Find where the given text appears and provide that cell's center as (X, Y) coordinate. 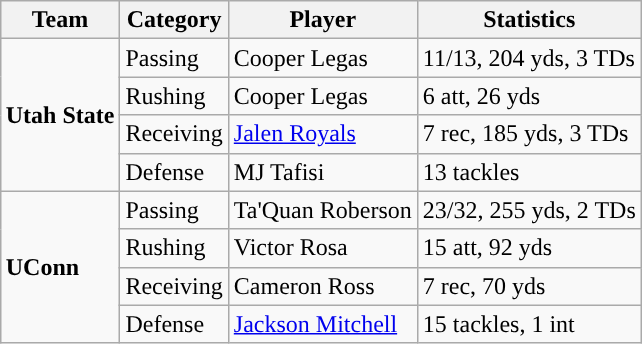
Category (174, 20)
13 tackles (529, 172)
MJ Tafisi (322, 172)
Jalen Royals (322, 134)
Utah State (60, 115)
Victor Rosa (322, 248)
11/13, 204 yds, 3 TDs (529, 58)
7 rec, 70 yds (529, 286)
7 rec, 185 yds, 3 TDs (529, 134)
Statistics (529, 20)
Team (60, 20)
6 att, 26 yds (529, 96)
Player (322, 20)
15 tackles, 1 int (529, 324)
UConn (60, 267)
Ta'Quan Roberson (322, 210)
Cameron Ross (322, 286)
Jackson Mitchell (322, 324)
15 att, 92 yds (529, 248)
23/32, 255 yds, 2 TDs (529, 210)
